Output the [x, y] coordinate of the center of the cell containing the given text.  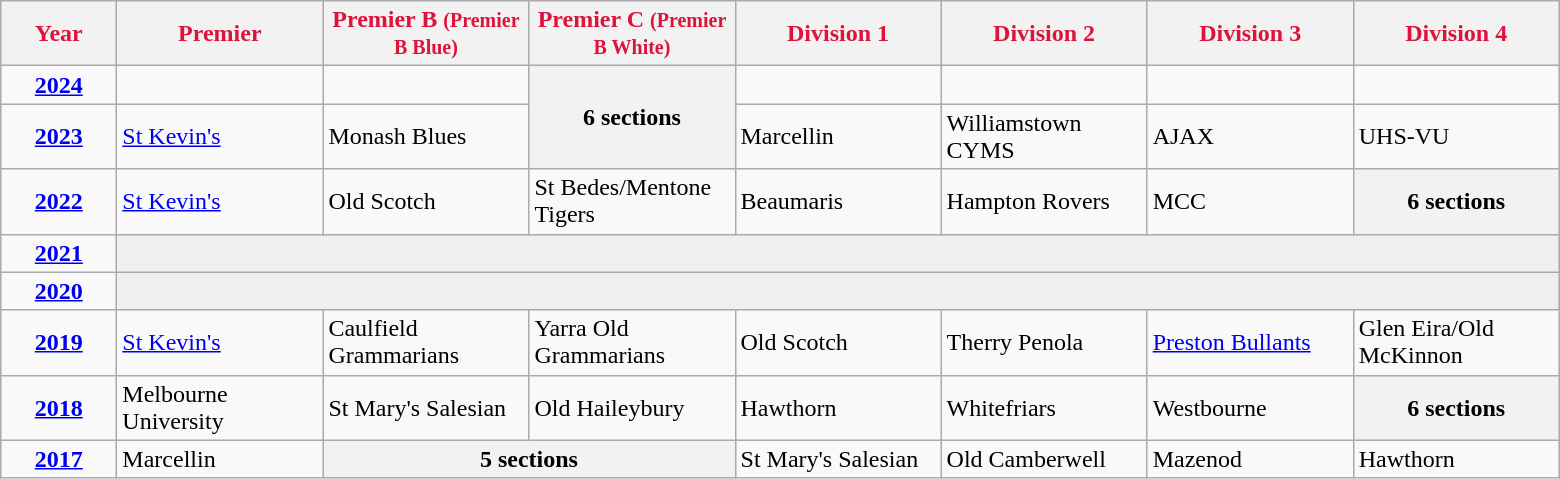
Westbourne [1250, 408]
Monash Blues [426, 136]
UHS-VU [1456, 136]
2024 [59, 85]
AJAX [1250, 136]
Premier B (Premier B Blue) [426, 34]
Old Camberwell [1044, 459]
Caulfield Grammarians [426, 342]
Premier C (Premier B White) [632, 34]
Division 4 [1456, 34]
2023 [59, 136]
Division 3 [1250, 34]
Old Haileybury [632, 408]
5 sections [529, 459]
2019 [59, 342]
Beaumaris [838, 202]
Year [59, 34]
Mazenod [1250, 459]
Glen Eira/Old McKinnon [1456, 342]
MCC [1250, 202]
Therry Penola [1044, 342]
2020 [59, 291]
Premier [220, 34]
2021 [59, 253]
Whitefriars [1044, 408]
Hampton Rovers [1044, 202]
2018 [59, 408]
2022 [59, 202]
Division 2 [1044, 34]
2017 [59, 459]
Preston Bullants [1250, 342]
Division 1 [838, 34]
Yarra Old Grammarians [632, 342]
St Bedes/Mentone Tigers [632, 202]
Melbourne University [220, 408]
Williamstown CYMS [1044, 136]
